Detect which cell encompasses the target text, then output its (x, y) center coordinate. 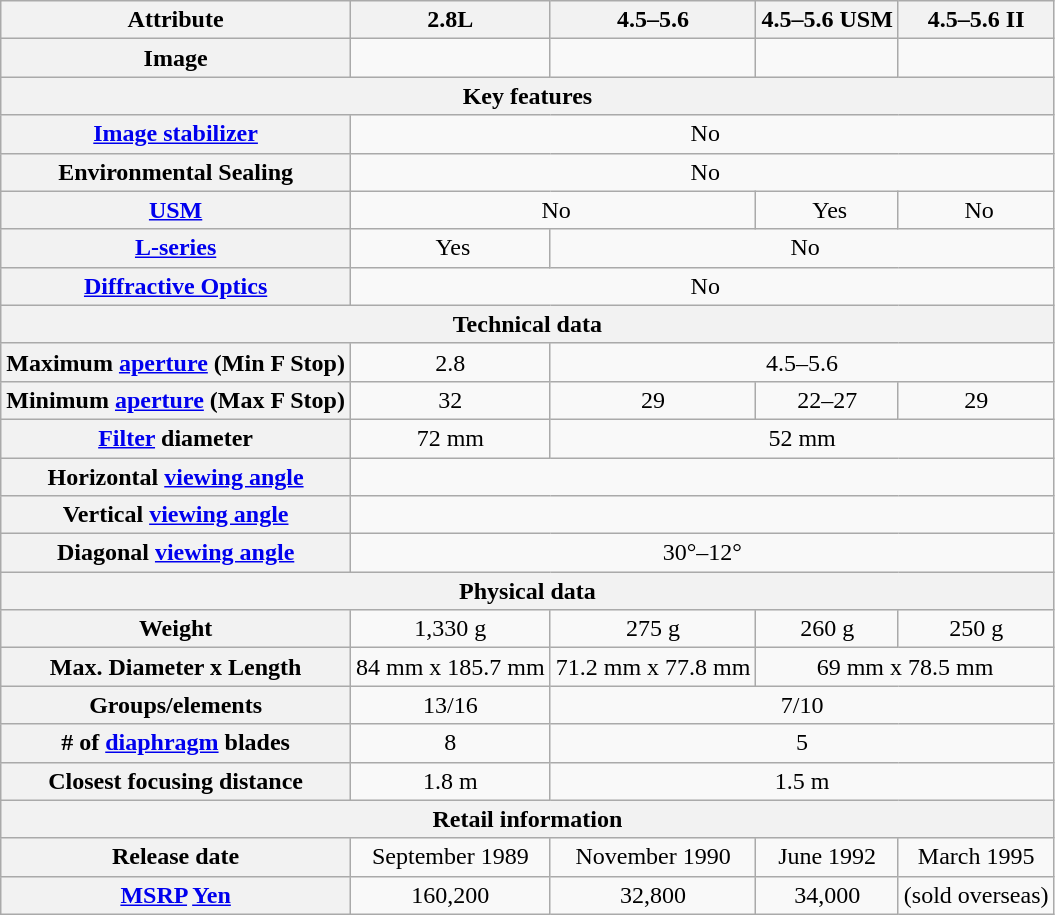
September 1989 (450, 857)
Release date (176, 857)
30°–12° (702, 553)
72 mm (450, 438)
71.2 mm x 77.8 mm (653, 667)
June 1992 (827, 857)
2.8 (450, 362)
# of diaphragm blades (176, 743)
250 g (976, 629)
Filter diameter (176, 438)
8 (450, 743)
1.5 m (802, 781)
52 mm (802, 438)
Image (176, 58)
Physical data (528, 591)
Groups/elements (176, 705)
Diagonal viewing angle (176, 553)
7/10 (802, 705)
4.5–5.6 II (976, 20)
84 mm x 185.7 mm (450, 667)
160,200 (450, 895)
2.8L (450, 20)
Weight (176, 629)
Maximum aperture (Min F Stop) (176, 362)
32,800 (653, 895)
MSRP Yen (176, 895)
4.5–5.6 USM (827, 20)
Image stabilizer (176, 134)
L-series (176, 248)
1,330 g (450, 629)
USM (176, 210)
Key features (528, 96)
March 1995 (976, 857)
Horizontal viewing angle (176, 477)
Vertical viewing angle (176, 515)
November 1990 (653, 857)
Max. Diameter x Length (176, 667)
Attribute (176, 20)
Closest focusing distance (176, 781)
260 g (827, 629)
Diffractive Optics (176, 286)
(sold overseas) (976, 895)
32 (450, 400)
5 (802, 743)
Technical data (528, 324)
22–27 (827, 400)
Retail information (528, 819)
1.8 m (450, 781)
275 g (653, 629)
Environmental Sealing (176, 172)
13/16 (450, 705)
34,000 (827, 895)
Minimum aperture (Max F Stop) (176, 400)
69 mm x 78.5 mm (905, 667)
